Extract the [X, Y] coordinate from the center of the cell holding the provided text.  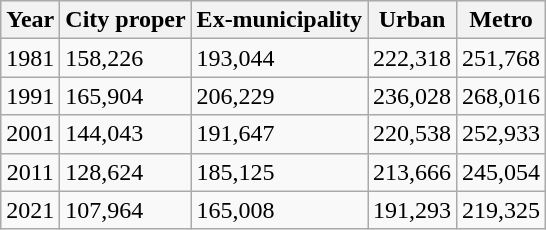
128,624 [126, 172]
1991 [30, 96]
206,229 [279, 96]
193,044 [279, 58]
165,008 [279, 210]
245,054 [502, 172]
Metro [502, 20]
City proper [126, 20]
222,318 [412, 58]
185,125 [279, 172]
252,933 [502, 134]
2001 [30, 134]
219,325 [502, 210]
144,043 [126, 134]
220,538 [412, 134]
158,226 [126, 58]
107,964 [126, 210]
213,666 [412, 172]
165,904 [126, 96]
268,016 [502, 96]
191,293 [412, 210]
2021 [30, 210]
Ex-municipality [279, 20]
Urban [412, 20]
Year [30, 20]
251,768 [502, 58]
1981 [30, 58]
191,647 [279, 134]
236,028 [412, 96]
2011 [30, 172]
